Scan for the cell matching the given text and deliver its [X, Y] coordinate at center. 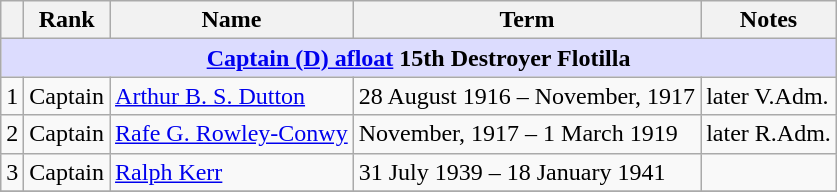
Notes [769, 20]
later R.Adm. [769, 134]
31 July 1939 – 18 January 1941 [526, 172]
2 [12, 134]
Captain (D) afloat 15th Destroyer Flotilla [419, 58]
28 August 1916 – November, 1917 [526, 96]
later V.Adm. [769, 96]
1 [12, 96]
Arthur B. S. Dutton [232, 96]
Term [526, 20]
Ralph Kerr [232, 172]
Rafe G. Rowley-Conwy [232, 134]
Rank [67, 20]
3 [12, 172]
November, 1917 – 1 March 1919 [526, 134]
Name [232, 20]
